Scan for the cell matching the given text and deliver its [x, y] coordinate at center. 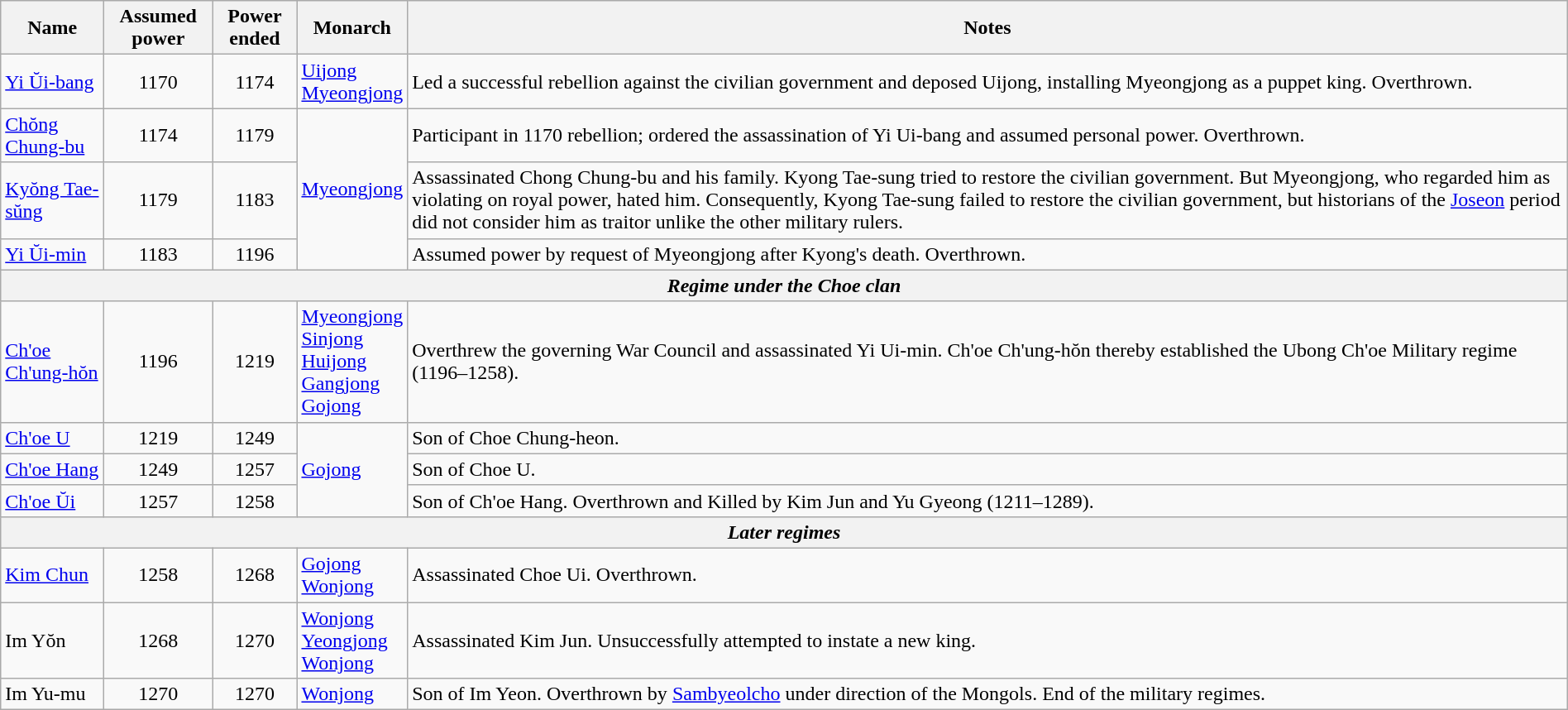
1170 [159, 81]
Myeongjong Sinjong Huijong Gangjong Gojong [352, 362]
Im Yŏn [53, 640]
Notes [987, 28]
Overthrew the governing War Council and assassinated Yi Ui-min. Ch'oe Ch'ung-hŏn thereby established the Ubong Ch'oe Military regime (1196–1258). [987, 362]
Wonjong [352, 694]
Ch'oe Ŭi [53, 501]
Wonjong Yeongjong Wonjong [352, 640]
Later regimes [784, 532]
Son of Choe Chung-heon. [987, 438]
Uijong Myeongjong [352, 81]
Chŏng Chung-bu [53, 136]
Yi Ŭi-bang [53, 81]
Ch'oe Hang [53, 469]
Power ended [255, 28]
Yi Ŭi-min [53, 254]
Myeongjong [352, 189]
Monarch [352, 28]
Led a successful rebellion against the civilian government and deposed Uijong, installing Myeongjong as a puppet king. Overthrown. [987, 81]
Assumed power [159, 28]
Kim Chun [53, 574]
Son of Im Yeon. Overthrown by Sambyeolcho under direction of the Mongols. End of the military regimes. [987, 694]
Ch'oe Ch'ung-hŏn [53, 362]
Ch'oe U [53, 438]
Son of Choe U. [987, 469]
Regime under the Choe clan [784, 285]
Assumed power by request of Myeongjong after Kyong's death. Overthrown. [987, 254]
Participant in 1170 rebellion; ordered the assassination of Yi Ui-bang and assumed personal power. Overthrown. [987, 136]
GojongWonjong [352, 574]
Name [53, 28]
Im Yu-mu [53, 694]
Assassinated Choe Ui. Overthrown. [987, 574]
Kyŏng Tae-sŭng [53, 200]
Gojong [352, 469]
Assassinated Kim Jun. Unsuccessfully attempted to instate a new king. [987, 640]
Son of Ch'oe Hang. Overthrown and Killed by Kim Jun and Yu Gyeong (1211–1289). [987, 501]
